Identify which cell holds the provided text, then report its (x, y) central coordinate. 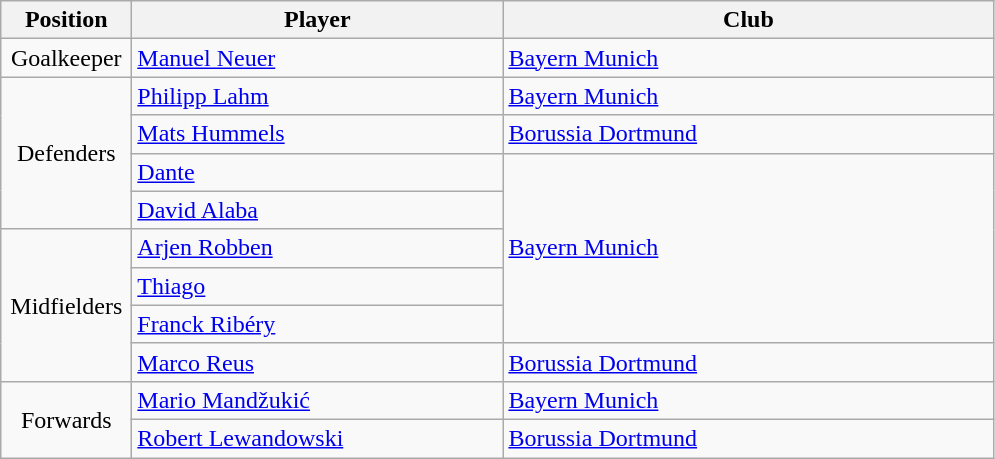
Goalkeeper (66, 58)
Philipp Lahm (318, 96)
Midfielders (66, 305)
Thiago (318, 286)
Robert Lewandowski (318, 438)
Mario Mandžukić (318, 400)
Franck Ribéry (318, 324)
Marco Reus (318, 362)
Manuel Neuer (318, 58)
Dante (318, 172)
Club (748, 20)
Forwards (66, 419)
Position (66, 20)
David Alaba (318, 210)
Mats Hummels (318, 134)
Arjen Robben (318, 248)
Player (318, 20)
Defenders (66, 153)
